Output the [X, Y] coordinate of the center of the cell containing the given text.  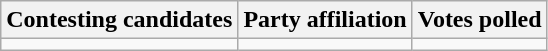
Party affiliation [325, 20]
Votes polled [480, 20]
Contesting candidates [120, 20]
